Output the [x, y] coordinate of the center of the cell containing the given text.  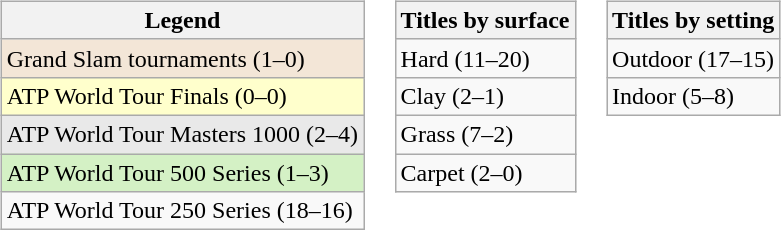
ATP World Tour 500 Series (1–3) [182, 173]
Indoor (5–8) [694, 96]
Grand Slam tournaments (1–0) [182, 58]
ATP World Tour 250 Series (18–16) [182, 211]
Titles by surface [485, 20]
Carpet (2–0) [485, 173]
ATP World Tour Finals (0–0) [182, 96]
Clay (2–1) [485, 96]
Outdoor (17–15) [694, 58]
ATP World Tour Masters 1000 (2–4) [182, 134]
Titles by setting [694, 20]
Grass (7–2) [485, 134]
Legend [182, 20]
Hard (11–20) [485, 58]
